Determine the (X, Y) coordinate at the center of the cell enclosing the given text.  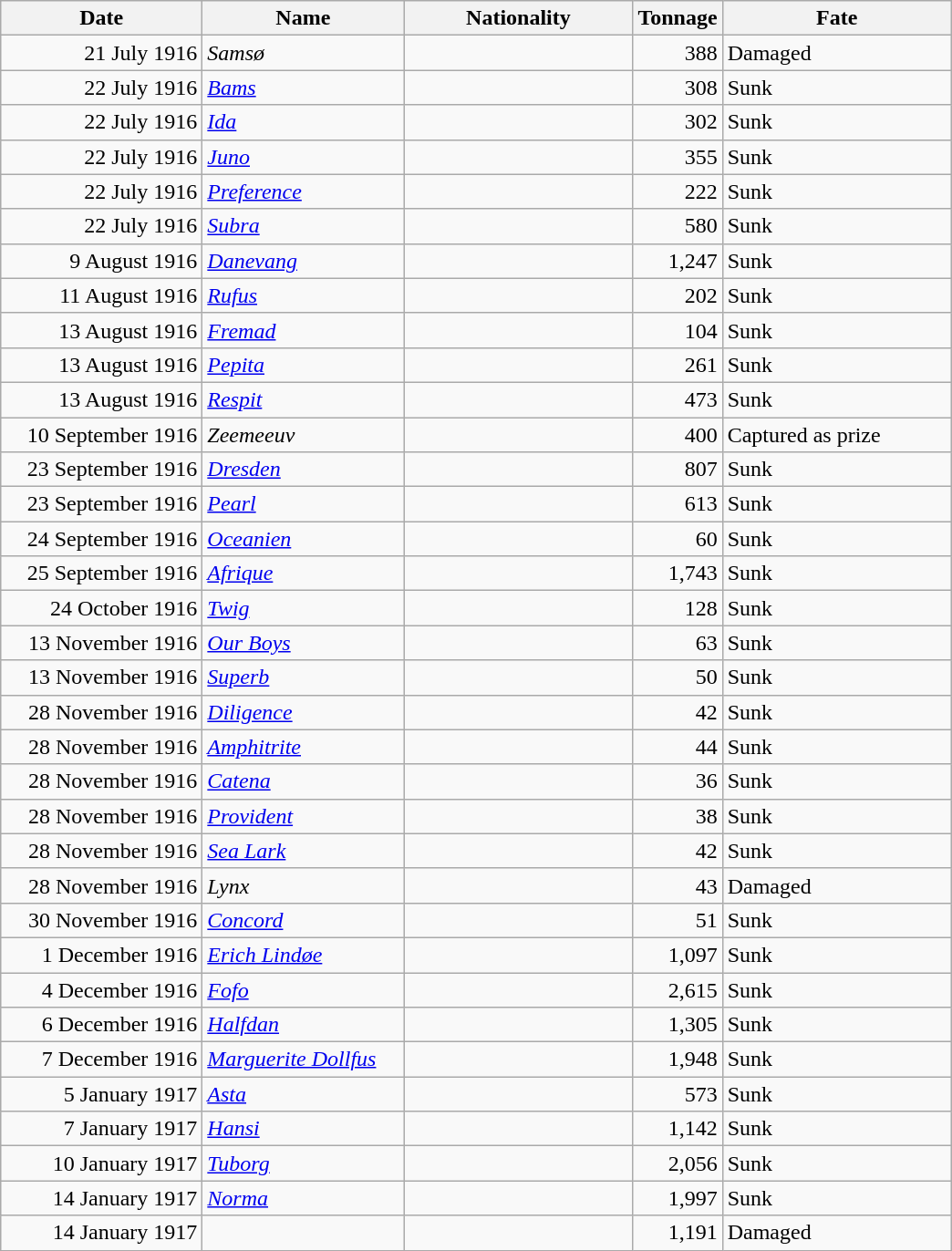
21 July 1916 (102, 53)
4 December 1916 (102, 989)
261 (678, 365)
24 October 1916 (102, 608)
573 (678, 1094)
Tuborg (303, 1163)
1,743 (678, 574)
222 (678, 191)
Hansi (303, 1129)
1,305 (678, 1025)
613 (678, 504)
302 (678, 122)
Pepita (303, 365)
Danevang (303, 261)
Halfdan (303, 1025)
Bams (303, 88)
Twig (303, 608)
51 (678, 920)
2,615 (678, 989)
Catena (303, 781)
2,056 (678, 1163)
400 (678, 435)
355 (678, 157)
1,247 (678, 261)
Fremad (303, 330)
Oceanien (303, 539)
Dresden (303, 470)
Samsø (303, 53)
9 August 1916 (102, 261)
Provident (303, 816)
63 (678, 643)
Sea Lark (303, 851)
10 September 1916 (102, 435)
Date (102, 18)
44 (678, 747)
Marguerite Dollfus (303, 1060)
60 (678, 539)
Asta (303, 1094)
580 (678, 226)
Fate (837, 18)
Pearl (303, 504)
Name (303, 18)
Fofo (303, 989)
Lynx (303, 885)
11 August 1916 (102, 295)
1,191 (678, 1233)
1,097 (678, 955)
1,997 (678, 1198)
Superb (303, 677)
1 December 1916 (102, 955)
Amphitrite (303, 747)
Juno (303, 157)
308 (678, 88)
Preference (303, 191)
10 January 1917 (102, 1163)
Erich Lindøe (303, 955)
1,948 (678, 1060)
Norma (303, 1198)
7 January 1917 (102, 1129)
6 December 1916 (102, 1025)
25 September 1916 (102, 574)
Nationality (518, 18)
Rufus (303, 295)
Captured as prize (837, 435)
36 (678, 781)
128 (678, 608)
104 (678, 330)
Afrique (303, 574)
Diligence (303, 712)
Concord (303, 920)
473 (678, 399)
24 September 1916 (102, 539)
1,142 (678, 1129)
50 (678, 677)
38 (678, 816)
Respit (303, 399)
Subra (303, 226)
Our Boys (303, 643)
388 (678, 53)
807 (678, 470)
43 (678, 885)
30 November 1916 (102, 920)
Ida (303, 122)
202 (678, 295)
5 January 1917 (102, 1094)
7 December 1916 (102, 1060)
Zeemeeuv (303, 435)
Tonnage (678, 18)
